Find where the given text appears and provide that cell's center as (x, y) coordinate. 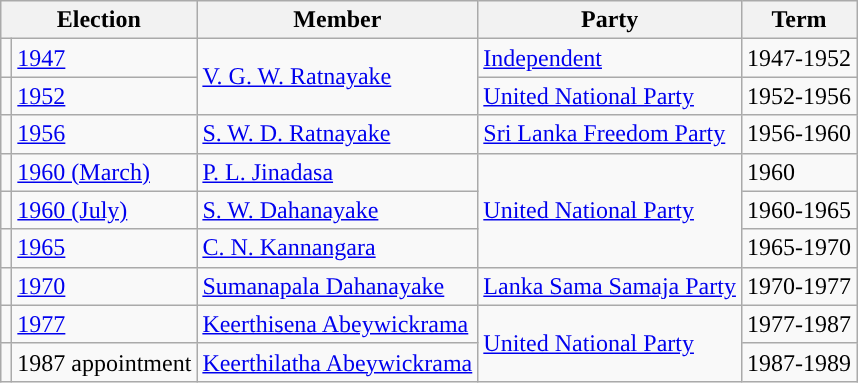
1987 appointment (104, 362)
1965-1970 (798, 248)
1977-1987 (798, 324)
Member (338, 20)
Party (610, 20)
Sumanapala Dahanayake (338, 286)
1947 (104, 58)
1960 (July) (104, 210)
1960 (798, 172)
1956-1960 (798, 134)
1960-1965 (798, 210)
1960 (March) (104, 172)
S. W. Dahanayake (338, 210)
V. G. W. Ratnayake (338, 77)
1947-1952 (798, 58)
Keerthilatha Abeywickrama (338, 362)
Keerthisena Abeywickrama (338, 324)
C. N. Kannangara (338, 248)
Independent (610, 58)
1987-1989 (798, 362)
Term (798, 20)
Lanka Sama Samaja Party (610, 286)
1952-1956 (798, 96)
1970-1977 (798, 286)
P. L. Jinadasa (338, 172)
1977 (104, 324)
S. W. D. Ratnayake (338, 134)
1956 (104, 134)
1970 (104, 286)
1965 (104, 248)
1952 (104, 96)
Sri Lanka Freedom Party (610, 134)
Election (99, 20)
